Identify which cell holds the provided text, then report its [X, Y] central coordinate. 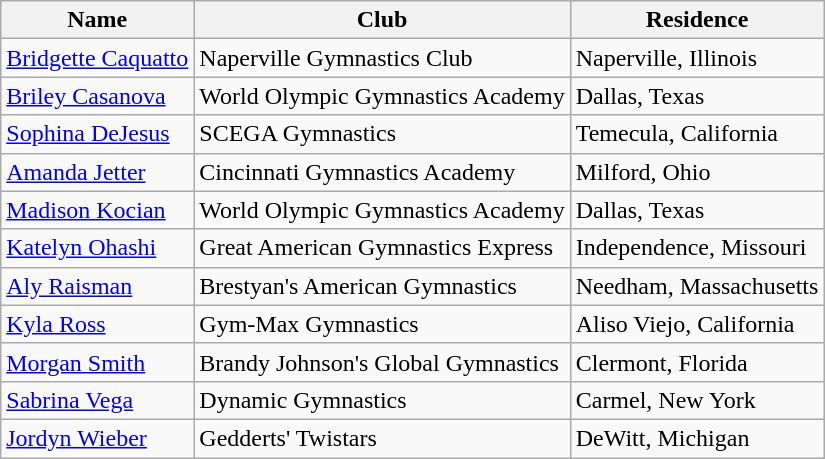
SCEGA Gymnastics [382, 134]
Aly Raisman [98, 286]
Club [382, 20]
Naperville Gymnastics Club [382, 58]
Name [98, 20]
Independence, Missouri [697, 248]
Clermont, Florida [697, 362]
Milford, Ohio [697, 172]
Sabrina Vega [98, 400]
Cincinnati Gymnastics Academy [382, 172]
Kyla Ross [98, 324]
Dynamic Gymnastics [382, 400]
Gedderts' Twistars [382, 438]
Morgan Smith [98, 362]
Aliso Viejo, California [697, 324]
Katelyn Ohashi [98, 248]
Briley Casanova [98, 96]
Great American Gymnastics Express [382, 248]
Naperville, Illinois [697, 58]
Temecula, California [697, 134]
Brandy Johnson's Global Gymnastics [382, 362]
Residence [697, 20]
Jordyn Wieber [98, 438]
DeWitt, Michigan [697, 438]
Needham, Massachusetts [697, 286]
Bridgette Caquatto [98, 58]
Gym-Max Gymnastics [382, 324]
Brestyan's American Gymnastics [382, 286]
Sophina DeJesus [98, 134]
Madison Kocian [98, 210]
Amanda Jetter [98, 172]
Carmel, New York [697, 400]
